Locate the cell with the specified text and output its (x, y) center coordinate. 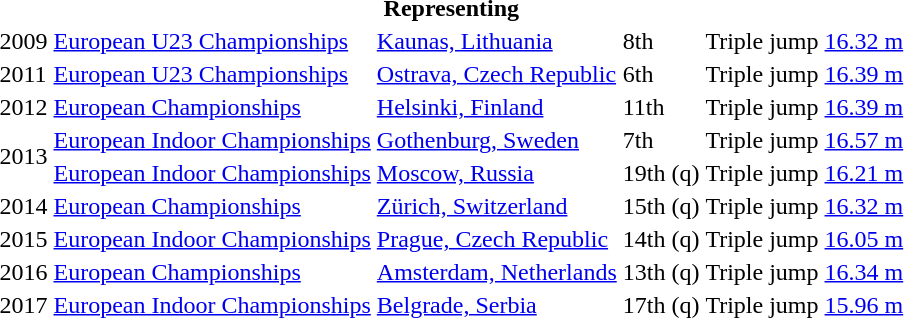
Ostrava, Czech Republic (496, 74)
Prague, Czech Republic (496, 239)
Moscow, Russia (496, 173)
19th (q) (661, 173)
6th (661, 74)
Helsinki, Finland (496, 107)
8th (661, 41)
Gothenburg, Sweden (496, 140)
Amsterdam, Netherlands (496, 272)
13th (q) (661, 272)
14th (q) (661, 239)
Kaunas, Lithuania (496, 41)
15th (q) (661, 206)
Zürich, Switzerland (496, 206)
11th (661, 107)
7th (661, 140)
